Extract the [x, y] coordinate from the center of the cell holding the provided text.  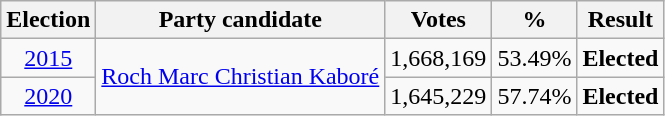
2015 [48, 58]
53.49% [534, 58]
Roch Marc Christian Kaboré [240, 77]
1,645,229 [438, 96]
Votes [438, 20]
57.74% [534, 96]
1,668,169 [438, 58]
Party candidate [240, 20]
2020 [48, 96]
Result [620, 20]
% [534, 20]
Election [48, 20]
